Capture the cell that displays the provided text and extract its (x, y) central coordinate. 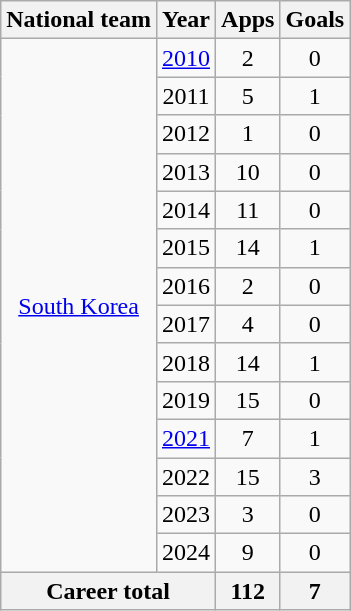
2013 (186, 172)
2015 (186, 248)
2017 (186, 324)
2024 (186, 553)
11 (248, 210)
2023 (186, 515)
5 (248, 96)
2011 (186, 96)
2010 (186, 58)
9 (248, 553)
4 (248, 324)
2021 (186, 438)
South Korea (79, 306)
National team (79, 20)
Career total (108, 591)
Apps (248, 20)
10 (248, 172)
2019 (186, 400)
2018 (186, 362)
112 (248, 591)
2022 (186, 477)
Year (186, 20)
2014 (186, 210)
2016 (186, 286)
2012 (186, 134)
Goals (315, 20)
